Capture the cell that displays the provided text and extract its [x, y] central coordinate. 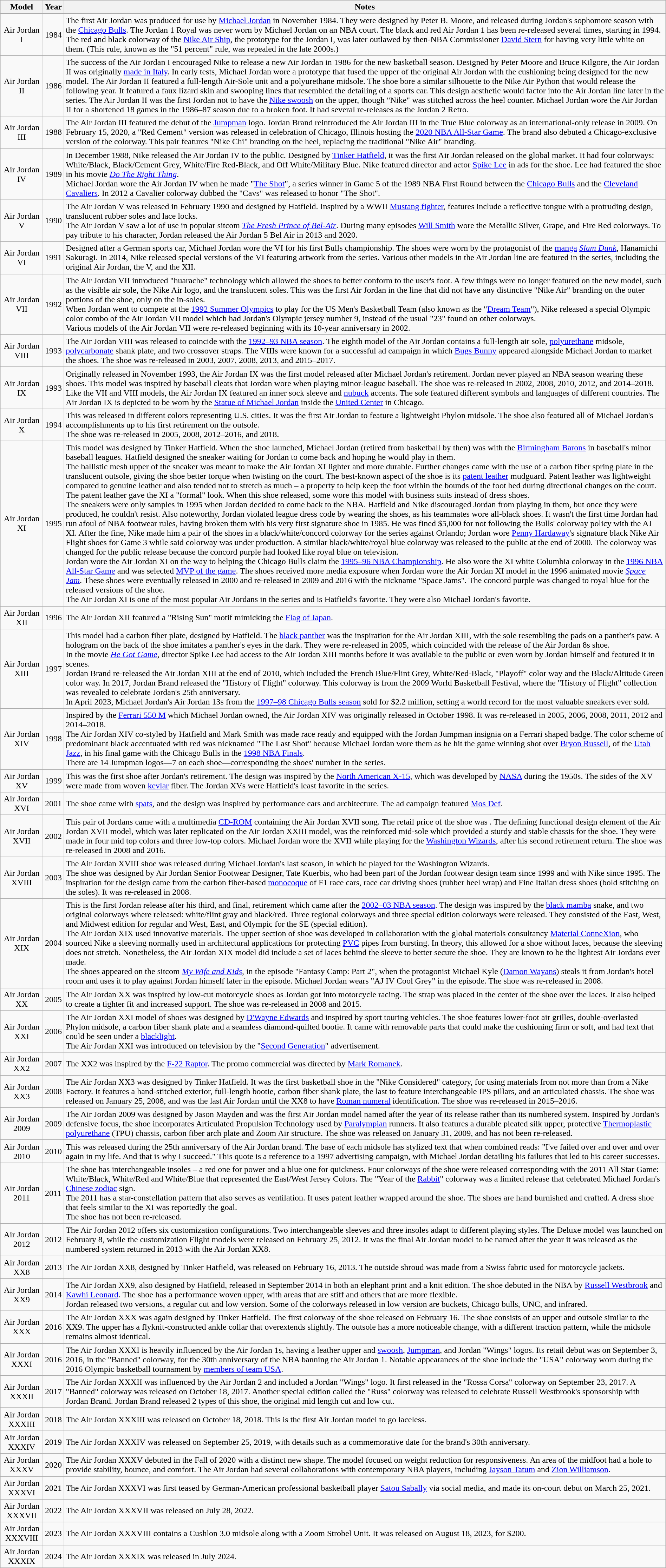
Air Jordan XXXVIII [22, 1533]
Air Jordan IV [22, 174]
1995 [53, 523]
2007 [53, 1064]
Air Jordan XXXVII [22, 1511]
2014 [53, 1295]
2018 [53, 1420]
1997 [53, 669]
The Air Jordan XXXIX was released in July 2024. [365, 1556]
2020 [53, 1465]
The Air Jordan XXXVIII contains a Cushlon 3.0 midsole along with a Zoom Strobel Unit. It was released on August 18, 2023, for $200. [365, 1533]
1996 [53, 617]
Air Jordan XXXII [22, 1392]
Air Jordan XXXV [22, 1465]
2017 [53, 1392]
The XX2 was inspired by the F-22 Raptor. The promo commercial was directed by Mark Romanek. [365, 1064]
Air Jordan XVIII [22, 878]
1992 [53, 304]
Air Jordan XX9 [22, 1295]
Air Jordan VII [22, 304]
1988 [53, 132]
2006 [53, 1031]
Air Jordan 2011 [22, 1193]
The Air Jordan XII featured a "Rising Sun" motif mimicking the Flag of Japan. [365, 617]
Air Jordan XX3 [22, 1091]
The shoe came with spats, and the design was inspired by performance cars and architecture. The ad campaign featured Mos Def. [365, 804]
Air Jordan XXXIII [22, 1420]
1986 [53, 86]
2002 [53, 836]
2010 [53, 1151]
Air Jordan XXX [22, 1327]
Air Jordan XXXVI [22, 1488]
2011 [53, 1193]
2024 [53, 1556]
Air Jordan XX [22, 999]
Air Jordan 2009 [22, 1124]
1991 [53, 258]
The Air Jordan XXXIV was released on September 25, 2019, with details such as a commemorative date for the brand's 30th anniversary. [365, 1442]
1998 [53, 739]
Air Jordan XVII [22, 836]
Air Jordan XX2 [22, 1064]
Air Jordan XVI [22, 804]
Notes [365, 7]
Air Jordan XXXI [22, 1359]
2009 [53, 1124]
Air Jordan 2012 [22, 1239]
2021 [53, 1488]
Air Jordan I [22, 34]
Air Jordan XXXIX [22, 1556]
Year [53, 7]
Air Jordan VI [22, 258]
1989 [53, 174]
1994 [53, 425]
Air Jordan X [22, 425]
Air Jordan V [22, 220]
2008 [53, 1091]
Model [22, 7]
2023 [53, 1533]
2005 [53, 999]
Air Jordan XXI [22, 1031]
Air Jordan II [22, 86]
Air Jordan XI [22, 523]
Air Jordan III [22, 132]
2003 [53, 878]
Air Jordan XIII [22, 669]
2013 [53, 1267]
Air Jordan XX8 [22, 1267]
2022 [53, 1511]
The Air Jordan XXXVII was released on July 28, 2022. [365, 1511]
1999 [53, 781]
Air Jordan XV [22, 781]
Air Jordan XXXIV [22, 1442]
Air Jordan XIV [22, 739]
2019 [53, 1442]
Air Jordan VIII [22, 351]
The Air Jordan XXXIII was released on October 18, 2018. This is the first Air Jordan model to go laceless. [365, 1420]
1990 [53, 220]
Air Jordan IX [22, 388]
Air Jordan 2010 [22, 1151]
Air Jordan XIX [22, 943]
2001 [53, 804]
2012 [53, 1239]
1984 [53, 34]
2004 [53, 943]
Air Jordan XII [22, 617]
